Provide the (x, y) coordinate of the cell's center where the given text is located.  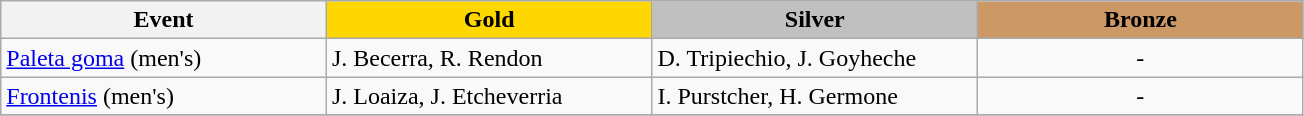
D. Tripiechio, J. Goyheche (815, 58)
I. Purstcher, H. Germone (815, 96)
J. Becerra, R. Rendon (489, 58)
Frontenis (men's) (164, 96)
Event (164, 20)
Bronze (1141, 20)
J. Loaiza, J. Etcheverria (489, 96)
Silver (815, 20)
Gold (489, 20)
Paleta goma (men's) (164, 58)
